Find where the given text appears and provide that cell's center as [x, y] coordinate. 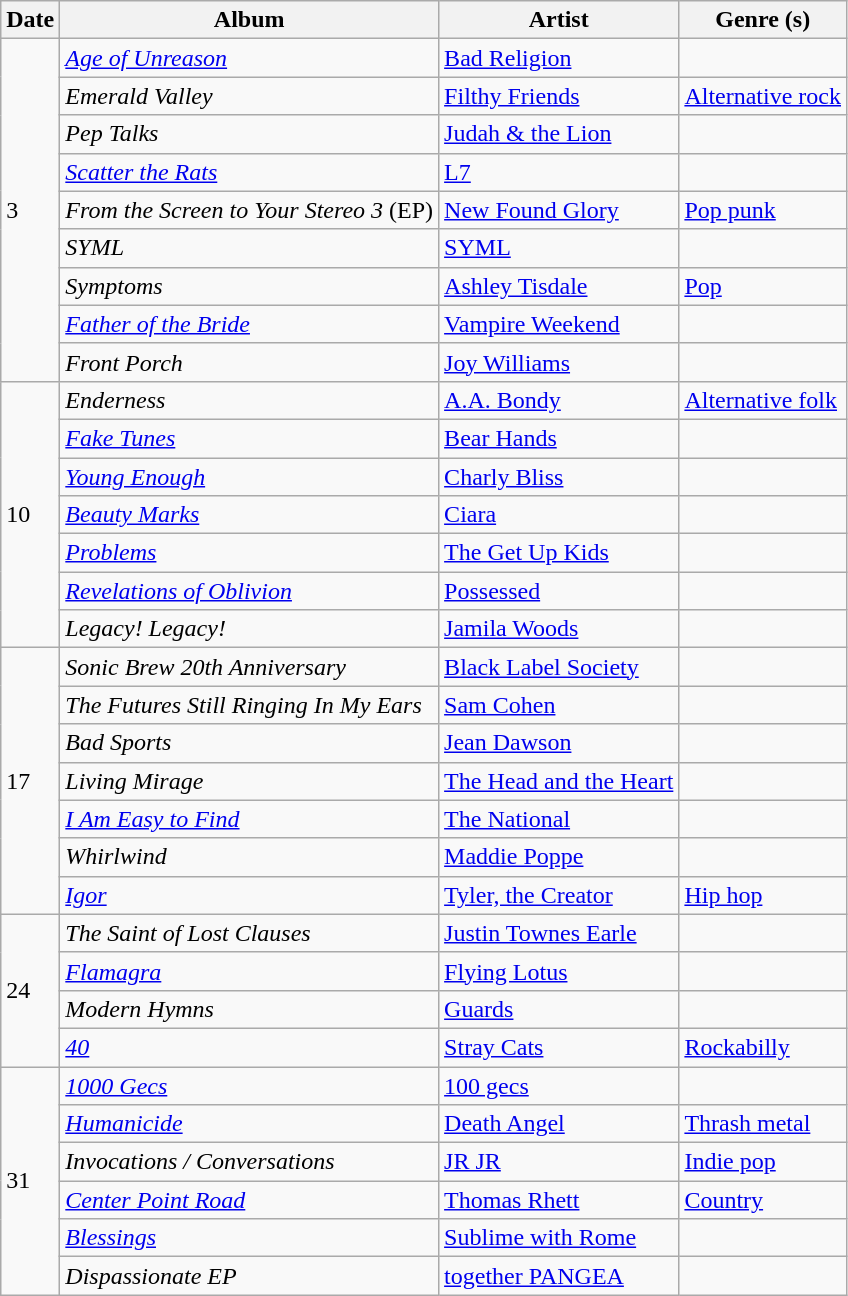
Thomas Rhett [559, 1200]
Sublime with Rome [559, 1238]
Hip hop [763, 895]
Emerald Valley [250, 96]
Maddie Poppe [559, 857]
From the Screen to Your Stereo 3 (EP) [250, 210]
L7 [559, 172]
Legacy! Legacy! [250, 629]
Filthy Friends [559, 96]
Problems [250, 553]
Flying Lotus [559, 971]
100 gecs [559, 1085]
Album [250, 20]
Young Enough [250, 477]
Bad Religion [559, 58]
Living Mirage [250, 781]
Fake Tunes [250, 438]
Center Point Road [250, 1200]
Tyler, the Creator [559, 895]
40 [250, 1047]
Invocations / Conversations [250, 1162]
Flamagra [250, 971]
Vampire Weekend [559, 324]
Stray Cats [559, 1047]
3 [30, 210]
Judah & the Lion [559, 134]
Whirlwind [250, 857]
Modern Hymns [250, 1009]
1000 Gecs [250, 1085]
17 [30, 781]
Death Angel [559, 1124]
Father of the Bride [250, 324]
31 [30, 1180]
Joy Williams [559, 362]
Black Label Society [559, 667]
The Futures Still Ringing In My Ears [250, 705]
The Head and the Heart [559, 781]
Bad Sports [250, 743]
The Get Up Kids [559, 553]
Justin Townes Earle [559, 933]
24 [30, 990]
The National [559, 819]
Date [30, 20]
Indie pop [763, 1162]
10 [30, 514]
Dispassionate EP [250, 1276]
Bear Hands [559, 438]
Scatter the Rats [250, 172]
Sam Cohen [559, 705]
Igor [250, 895]
Humanicide [250, 1124]
Beauty Marks [250, 515]
Guards [559, 1009]
Artist [559, 20]
Ciara [559, 515]
Enderness [250, 400]
JR JR [559, 1162]
New Found Glory [559, 210]
Pep Talks [250, 134]
Genre (s) [763, 20]
Charly Bliss [559, 477]
Jean Dawson [559, 743]
Age of Unreason [250, 58]
Alternative folk [763, 400]
I Am Easy to Find [250, 819]
Sonic Brew 20th Anniversary [250, 667]
Pop [763, 286]
A.A. Bondy [559, 400]
Jamila Woods [559, 629]
Front Porch [250, 362]
together PANGEA [559, 1276]
Rockabilly [763, 1047]
Blessings [250, 1238]
Alternative rock [763, 96]
Symptoms [250, 286]
Country [763, 1200]
Pop punk [763, 210]
Thrash metal [763, 1124]
Possessed [559, 591]
The Saint of Lost Clauses [250, 933]
Revelations of Oblivion [250, 591]
Ashley Tisdale [559, 286]
